Find where the given text appears and provide that cell's center as [x, y] coordinate. 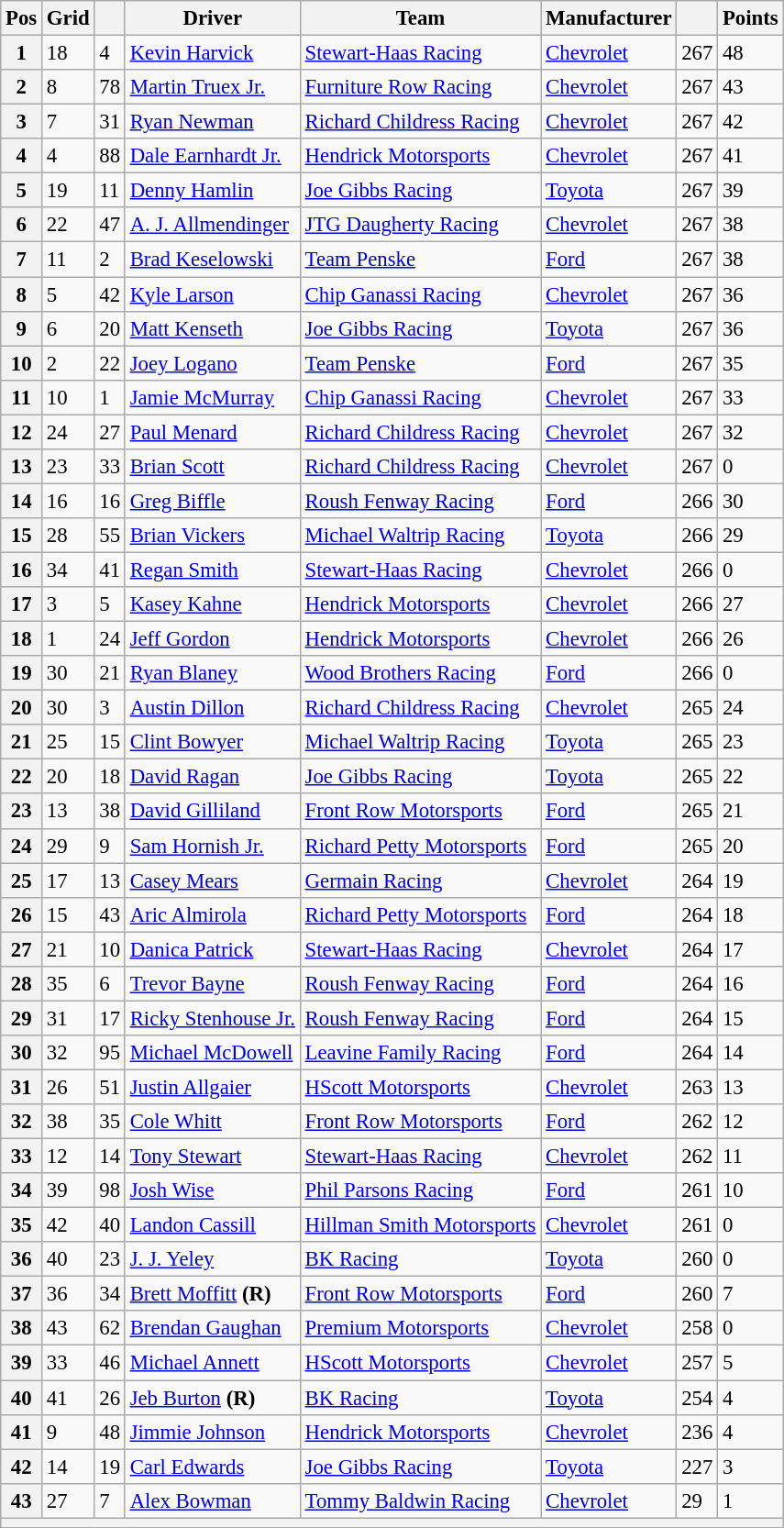
Denny Hamlin [213, 191]
Jimmie Johnson [213, 1432]
David Gilliland [213, 812]
Pos [22, 18]
Martin Truex Jr. [213, 87]
Matt Kenseth [213, 328]
Casey Mears [213, 880]
37 [22, 1294]
Aric Almirola [213, 914]
46 [110, 1363]
Clint Bowyer [213, 742]
88 [110, 156]
98 [110, 1190]
Alex Bowman [213, 1500]
Jeb Burton (R) [213, 1398]
Ryan Newman [213, 122]
Brian Scott [213, 467]
Furniture Row Racing [420, 87]
Team [420, 18]
Ricky Stenhouse Jr. [213, 1018]
Carl Edwards [213, 1467]
Tommy Baldwin Racing [420, 1500]
Regan Smith [213, 570]
Hillman Smith Motorsports [420, 1225]
78 [110, 87]
Paul Menard [213, 432]
Kyle Larson [213, 294]
Landon Cassill [213, 1225]
Driver [213, 18]
Josh Wise [213, 1190]
Brian Vickers [213, 536]
47 [110, 225]
Michael Annett [213, 1363]
Grid [68, 18]
Brett Moffitt (R) [213, 1294]
263 [697, 1087]
A. J. Allmendinger [213, 225]
Wood Brothers Racing [420, 673]
227 [697, 1467]
Ryan Blaney [213, 673]
95 [110, 1053]
62 [110, 1329]
Justin Allgaier [213, 1087]
Jeff Gordon [213, 639]
Austin Dillon [213, 708]
258 [697, 1329]
Brad Keselowski [213, 260]
Dale Earnhardt Jr. [213, 156]
Joey Logano [213, 363]
Brendan Gaughan [213, 1329]
Michael McDowell [213, 1053]
JTG Daugherty Racing [420, 225]
Tony Stewart [213, 1157]
Points [750, 18]
Jamie McMurray [213, 397]
Danica Patrick [213, 949]
Phil Parsons Racing [420, 1190]
Manufacturer [609, 18]
Greg Biffle [213, 501]
51 [110, 1087]
Premium Motorsports [420, 1329]
Kevin Harvick [213, 53]
55 [110, 536]
J. J. Yeley [213, 1259]
Trevor Bayne [213, 984]
David Ragan [213, 777]
Leavine Family Racing [420, 1053]
254 [697, 1398]
236 [697, 1432]
Germain Racing [420, 880]
Sam Hornish Jr. [213, 846]
257 [697, 1363]
Kasey Kahne [213, 604]
Cole Whitt [213, 1122]
